Extract the [X, Y] coordinate from the center of the cell holding the provided text.  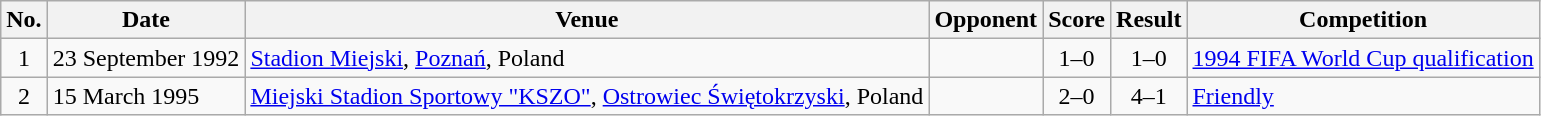
2–0 [1077, 96]
2 [24, 96]
Score [1077, 20]
23 September 1992 [146, 58]
Friendly [1363, 96]
15 March 1995 [146, 96]
Competition [1363, 20]
No. [24, 20]
Miejski Stadion Sportowy "KSZO", Ostrowiec Świętokrzyski, Poland [587, 96]
1 [24, 58]
Venue [587, 20]
1994 FIFA World Cup qualification [1363, 58]
Result [1149, 20]
4–1 [1149, 96]
Date [146, 20]
Opponent [986, 20]
Stadion Miejski, Poznań, Poland [587, 58]
